Extract the [X, Y] coordinate from the center of the cell holding the provided text.  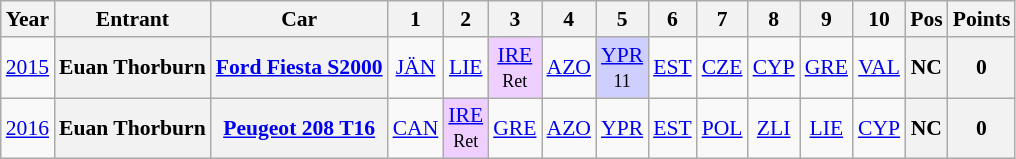
7 [722, 19]
Ford Fiesta S2000 [300, 68]
JÄN [416, 68]
2015 [28, 68]
4 [569, 19]
9 [826, 19]
Pos [926, 19]
Entrant [132, 19]
YPR11 [622, 68]
8 [774, 19]
Points [982, 19]
VAL [879, 68]
5 [622, 19]
10 [879, 19]
YPR [622, 128]
Car [300, 19]
CAN [416, 128]
CZE [722, 68]
POL [722, 128]
2016 [28, 128]
6 [672, 19]
ZLI [774, 128]
3 [514, 19]
2 [466, 19]
Year [28, 19]
1 [416, 19]
Peugeot 208 T16 [300, 128]
